For the text-containing cell, return its midpoint in [X, Y] coordinate format. 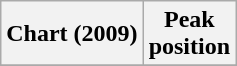
Peakposition [189, 34]
Chart (2009) [72, 34]
